Identify which cell holds the provided text, then report its (x, y) central coordinate. 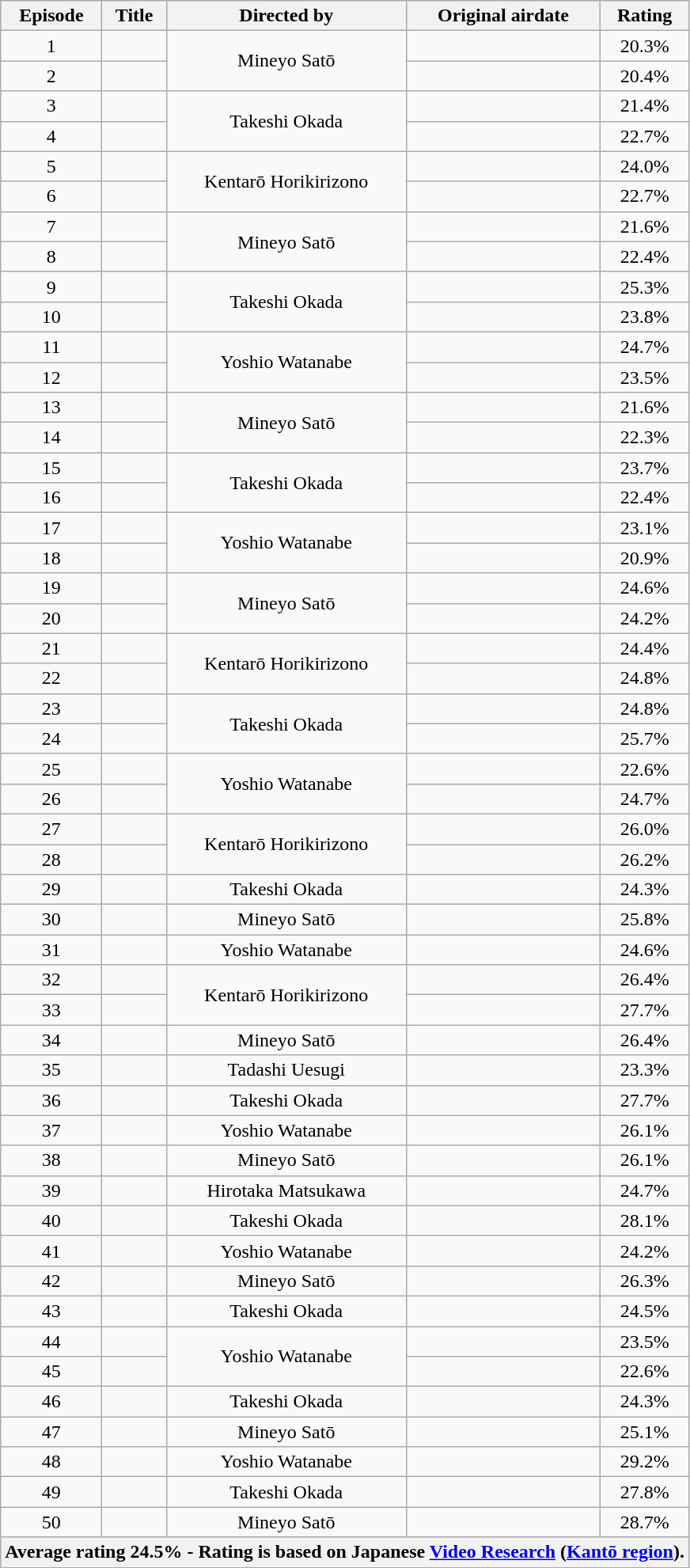
24 (51, 738)
12 (51, 378)
20.3% (645, 46)
25.3% (645, 287)
Original airdate (503, 16)
16 (51, 498)
22 (51, 678)
Rating (645, 16)
45 (51, 1372)
20.4% (645, 76)
44 (51, 1342)
40 (51, 1221)
24.4% (645, 648)
39 (51, 1190)
36 (51, 1100)
21 (51, 648)
29 (51, 890)
25.1% (645, 1432)
9 (51, 287)
32 (51, 980)
21.4% (645, 106)
3 (51, 106)
43 (51, 1311)
7 (51, 226)
20 (51, 618)
41 (51, 1251)
11 (51, 347)
23.3% (645, 1070)
23 (51, 708)
25.7% (645, 738)
5 (51, 166)
26.3% (645, 1281)
13 (51, 408)
24.0% (645, 166)
24.5% (645, 1311)
26.2% (645, 859)
20.9% (645, 558)
23.8% (645, 317)
Directed by (286, 16)
25 (51, 769)
15 (51, 468)
46 (51, 1402)
47 (51, 1432)
42 (51, 1281)
Average rating 24.5% - Rating is based on Japanese Video Research (Kantō region). (345, 1552)
33 (51, 1010)
23.1% (645, 528)
28 (51, 859)
Hirotaka Matsukawa (286, 1190)
4 (51, 136)
28.1% (645, 1221)
27 (51, 829)
22.3% (645, 438)
10 (51, 317)
18 (51, 558)
23.7% (645, 468)
48 (51, 1462)
29.2% (645, 1462)
27.8% (645, 1492)
19 (51, 588)
35 (51, 1070)
26 (51, 799)
Episode (51, 16)
6 (51, 196)
1 (51, 46)
31 (51, 950)
49 (51, 1492)
38 (51, 1160)
14 (51, 438)
28.7% (645, 1522)
50 (51, 1522)
Title (135, 16)
26.0% (645, 829)
8 (51, 256)
34 (51, 1040)
30 (51, 920)
2 (51, 76)
25.8% (645, 920)
37 (51, 1130)
Tadashi Uesugi (286, 1070)
17 (51, 528)
